Determine the (x, y) coordinate at the center of the cell enclosing the given text.  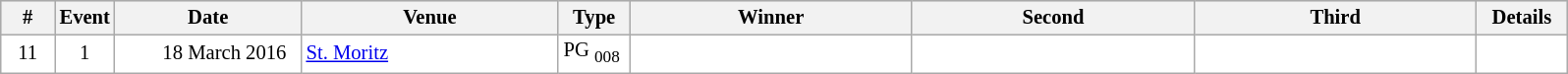
PG 008 (593, 53)
Third (1336, 17)
Venue (430, 17)
18 March 2016 (208, 53)
Event (84, 17)
Winner (770, 17)
Type (593, 17)
11 (28, 53)
Date (208, 17)
1 (84, 53)
St. Moritz (430, 53)
Second (1053, 17)
Details (1522, 17)
# (28, 17)
